Locate the cell with the specified text and output its (x, y) center coordinate. 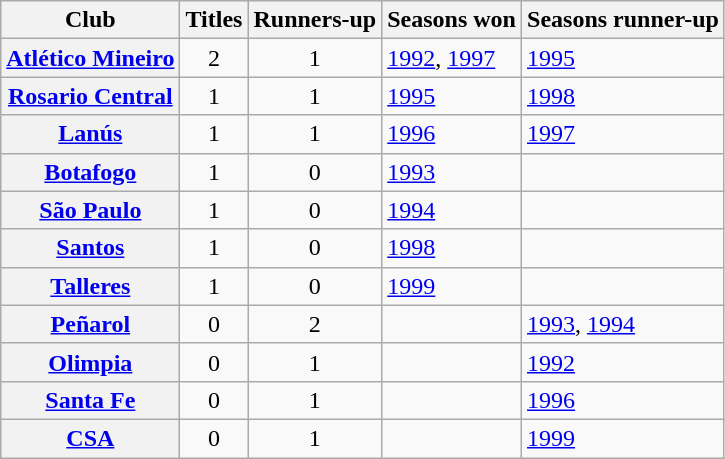
São Paulo (90, 210)
1992, 1997 (452, 58)
Atlético Mineiro (90, 58)
1993, 1994 (624, 324)
1997 (624, 134)
CSA (90, 438)
Santos (90, 248)
Lanús (90, 134)
Rosario Central (90, 96)
Seasons won (452, 20)
Peñarol (90, 324)
Runners-up (315, 20)
Olimpia (90, 362)
Seasons runner-up (624, 20)
Club (90, 20)
1994 (452, 210)
1993 (452, 172)
Talleres (90, 286)
Santa Fe (90, 400)
Titles (214, 20)
Botafogo (90, 172)
1992 (624, 362)
